Pinpoint the cell where the given text exists, returning its (x, y) midpoint coordinate. 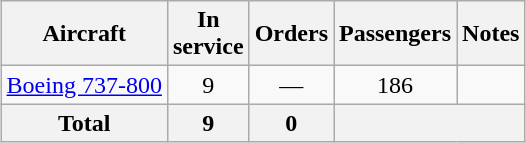
Passengers (396, 34)
Boeing 737-800 (84, 85)
186 (396, 85)
Aircraft (84, 34)
In service (208, 34)
Total (84, 123)
0 (291, 123)
Notes (491, 34)
Orders (291, 34)
— (291, 85)
